Detect which cell encompasses the target text, then output its [x, y] center coordinate. 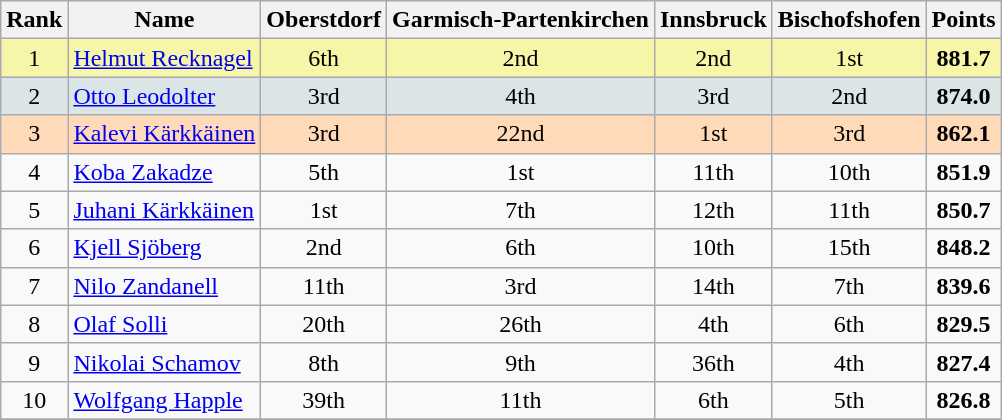
8 [34, 324]
850.7 [964, 210]
Juhani Kärkkäinen [164, 210]
Rank [34, 20]
862.1 [964, 134]
4 [34, 172]
36th [713, 362]
827.4 [964, 362]
7 [34, 286]
9 [34, 362]
Helmut Recknagel [164, 58]
9th [521, 362]
12th [713, 210]
Garmisch-Partenkirchen [521, 20]
39th [324, 400]
Olaf Solli [164, 324]
Nikolai Schamov [164, 362]
Otto Leodolter [164, 96]
Name [164, 20]
874.0 [964, 96]
Kalevi Kärkkäinen [164, 134]
Points [964, 20]
Oberstdorf [324, 20]
Wolfgang Happle [164, 400]
2 [34, 96]
26th [521, 324]
5 [34, 210]
6 [34, 248]
Bischofshofen [849, 20]
8th [324, 362]
22nd [521, 134]
826.8 [964, 400]
Kjell Sjöberg [164, 248]
14th [713, 286]
1 [34, 58]
881.7 [964, 58]
Koba Zakadze [164, 172]
3 [34, 134]
15th [849, 248]
851.9 [964, 172]
Nilo Zandanell [164, 286]
829.5 [964, 324]
839.6 [964, 286]
20th [324, 324]
848.2 [964, 248]
10 [34, 400]
Innsbruck [713, 20]
